Locate the cell with the specified text and output its [x, y] center coordinate. 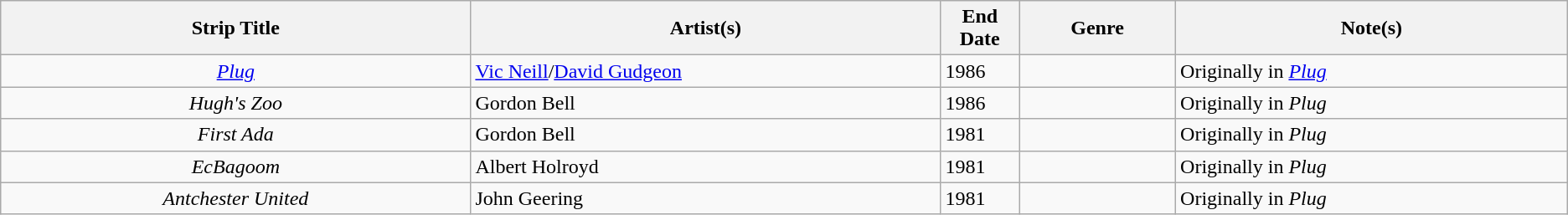
Antchester United [236, 198]
Artist(s) [705, 28]
Vic Neill/David Gudgeon [705, 71]
End Date [980, 28]
Plug [236, 71]
EcBagoom [236, 166]
Genre [1097, 28]
Hugh's Zoo [236, 103]
Albert Holroyd [705, 166]
Note(s) [1372, 28]
Strip Title [236, 28]
John Geering [705, 198]
First Ada [236, 135]
